Extract the [x, y] coordinate from the center of the cell holding the provided text.  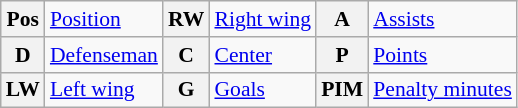
P [342, 55]
A [342, 19]
Left wing [104, 90]
RW [186, 19]
Defenseman [104, 55]
Right wing [262, 19]
Goals [262, 90]
C [186, 55]
PIM [342, 90]
Pos [23, 19]
Position [104, 19]
Assists [442, 19]
Penalty minutes [442, 90]
Center [262, 55]
D [23, 55]
LW [23, 90]
G [186, 90]
Points [442, 55]
